Capture the cell that displays the provided text and extract its [X, Y] central coordinate. 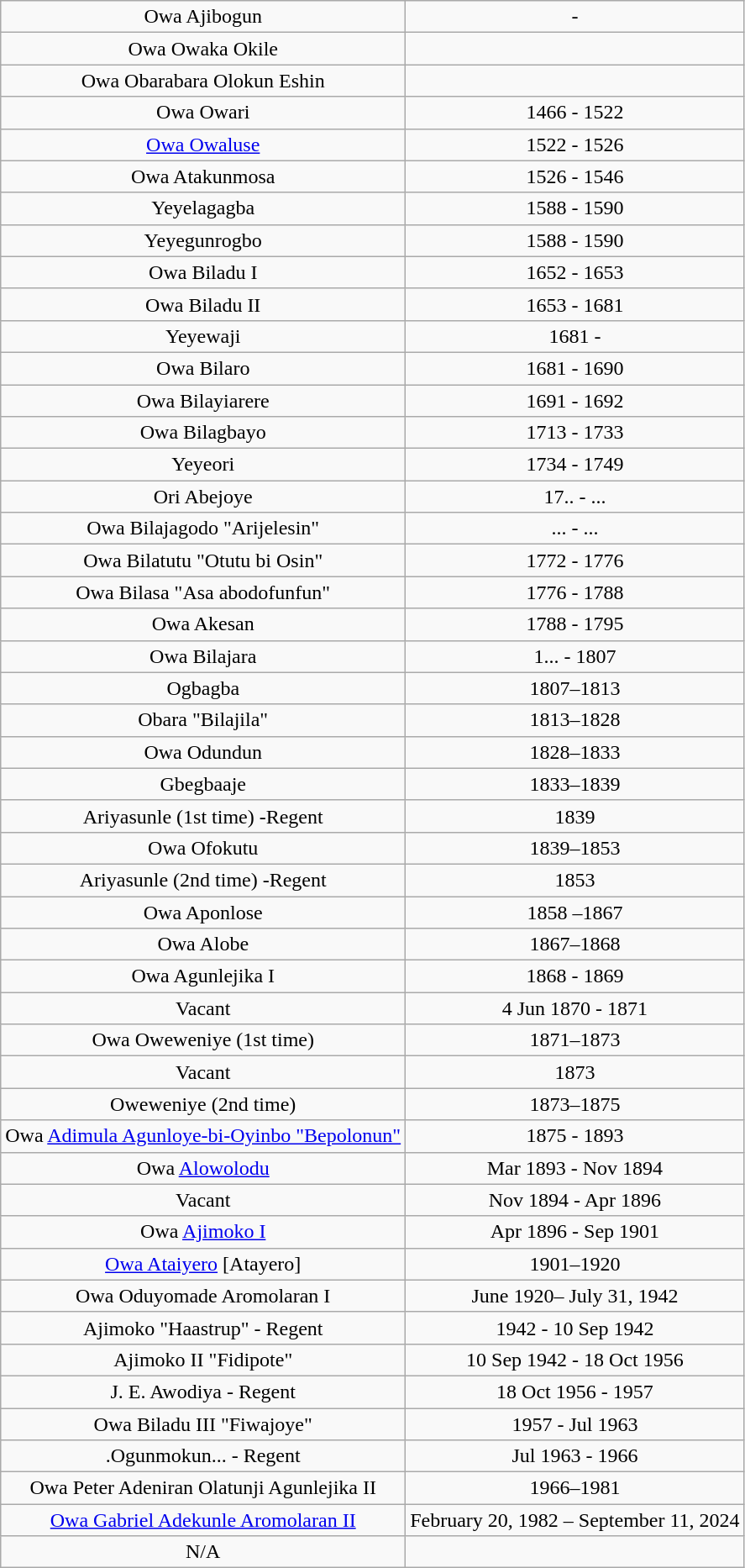
Apr 1896 - Sep 1901 [574, 1232]
Ogbagba [203, 688]
Owa Bilagbayo [203, 433]
1875 - 1893 [574, 1136]
Yeyelagagba [203, 208]
Ajimoko "Haastrup" - Regent [203, 1328]
1788 - 1795 [574, 624]
1901–1920 [574, 1264]
Owa Gabriel Adekunle Aromolaran II [203, 1520]
June 1920– July 31, 1942 [574, 1296]
1867–1868 [574, 944]
Yeyeori [203, 465]
1839–1853 [574, 848]
1966–1981 [574, 1488]
Owa Oduyomade Aromolaran I [203, 1296]
1957 - Jul 1963 [574, 1424]
Owa Bilaro [203, 368]
Owa Ajibogun [203, 17]
Ori Abejoye [203, 497]
4 Jun 1870 - 1871 [574, 1008]
February 20, 1982 – September 11, 2024 [574, 1520]
1858 –1867 [574, 912]
Owa Owaka Okile [203, 49]
N/A [203, 1552]
Owa Bilajara [203, 656]
- [574, 17]
1828–1833 [574, 752]
10 Sep 1942 - 18 Oct 1956 [574, 1360]
1776 - 1788 [574, 592]
Oweweniye (2nd time) [203, 1104]
1873–1875 [574, 1104]
1873 [574, 1072]
1681 - 1690 [574, 368]
... - ... [574, 529]
1653 - 1681 [574, 304]
Owa Obarabara Olokun Eshin [203, 81]
Owa Ataiyero [Atayero] [203, 1264]
Yeyegunrogbo [203, 240]
Ajimoko II "Fidipote" [203, 1360]
1522 - 1526 [574, 145]
Owa Oweweniye (1st time) [203, 1040]
Owa Bilasa "Asa abodofunfun" [203, 592]
Mar 1893 - Nov 1894 [574, 1168]
1772 - 1776 [574, 560]
Owa Bilayiarere [203, 401]
Owa Ofokutu [203, 848]
Yeyewaji [203, 336]
Nov 1894 - Apr 1896 [574, 1200]
Owa Biladu II [203, 304]
.Ogunmokun... - Regent [203, 1456]
Owa Biladu I [203, 272]
J. E. Awodiya - Regent [203, 1392]
1853 [574, 880]
Owa Peter Adeniran Olatunji Agunlejika II [203, 1488]
1691 - 1692 [574, 401]
Owa Agunlejika I [203, 976]
17.. - ... [574, 497]
1... - 1807 [574, 656]
Owa Aponlose [203, 912]
Ariyasunle (2nd time) -Regent [203, 880]
Owa Bilajagodo "Arijelesin" [203, 529]
Jul 1963 - 1966 [574, 1456]
Obara "Bilajila" [203, 720]
18 Oct 1956 - 1957 [574, 1392]
1871–1873 [574, 1040]
Owa Ajimoko I [203, 1232]
Owa Owari [203, 113]
Owa Atakunmosa [203, 176]
Owa Akesan [203, 624]
1681 - [574, 336]
Owa Biladu III "Fiwajoye" [203, 1424]
Owa Alobe [203, 944]
Owa Adimula Agunloye-bi-Oyinbo "Bepolonun" [203, 1136]
1713 - 1733 [574, 433]
1868 - 1869 [574, 976]
1839 [574, 816]
Owa Bilatutu "Otutu bi Osin" [203, 560]
Owa Alowolodu [203, 1168]
1466 - 1522 [574, 113]
Gbegbaaje [203, 784]
1942 - 10 Sep 1942 [574, 1328]
Owa Odundun [203, 752]
1807–1813 [574, 688]
1833–1839 [574, 784]
1652 - 1653 [574, 272]
1813–1828 [574, 720]
1526 - 1546 [574, 176]
Ariyasunle (1st time) -Regent [203, 816]
1734 - 1749 [574, 465]
Owa Owaluse [203, 145]
